Provide the [x, y] coordinate of the cell's center where the given text is located.  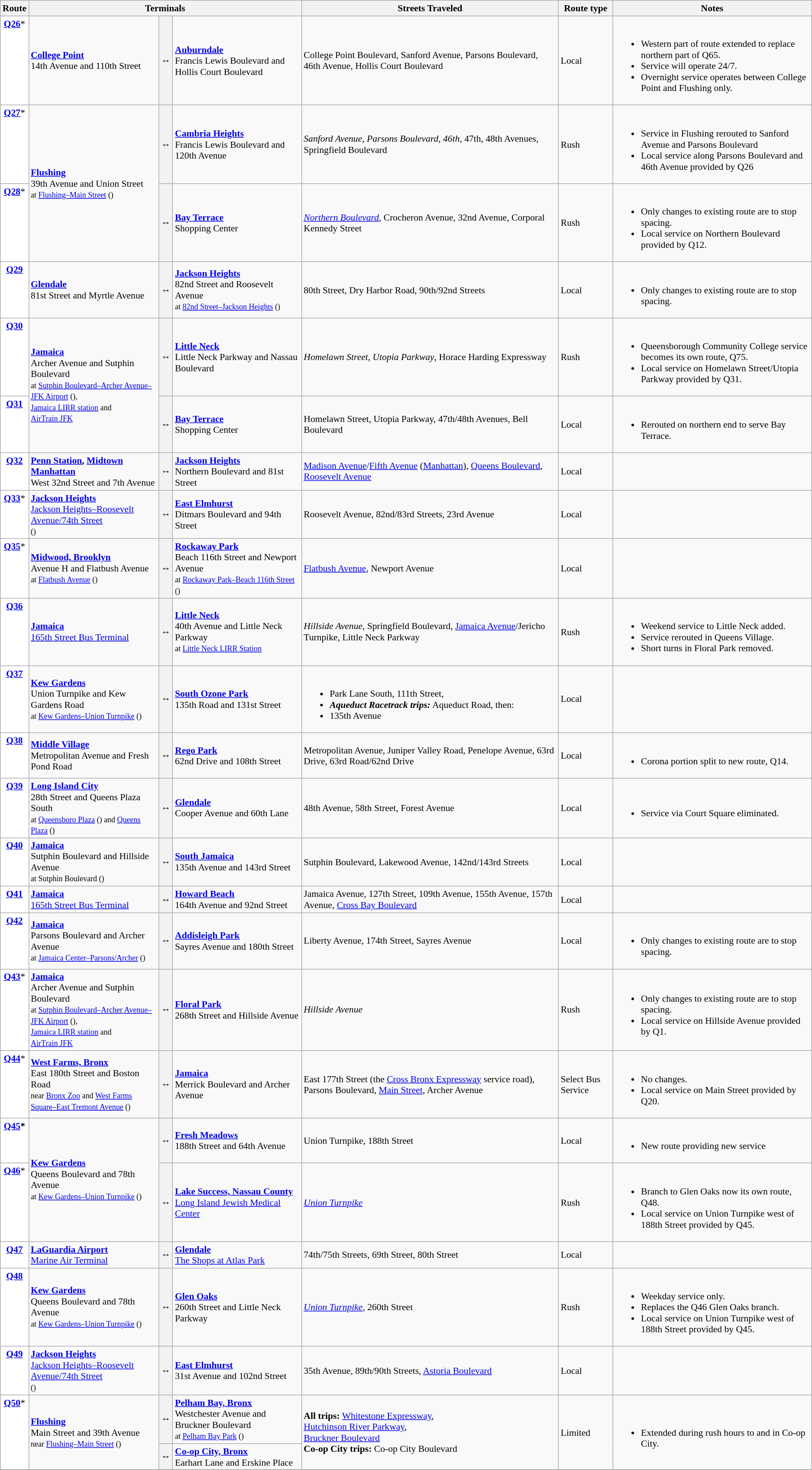
Q49 [15, 1371]
Q32 [15, 471]
Q50* [15, 1432]
LaGuardia AirportMarine Air Terminal [94, 1255]
Metropolitan Avenue, Juniper Valley Road, Penelope Avenue, 63rd Drive, 63rd Road/62nd Drive [430, 756]
Only changes to existing route are to stop spacing.Local service on Northern Boulevard provided by Q12. [712, 223]
80th Street, Dry Harbor Road, 90th/92nd Streets [430, 290]
Kew GardensUnion Turnpike and Kew Gardens Roadat Kew Gardens–Union Turnpike () [94, 699]
Cambria HeightsFrancis Lewis Boulevard and 120th Avenue [237, 145]
JamaicaParsons Boulevard and Archer Avenueat Jamaica Center–Parsons/Archer () [94, 941]
Select Bus Service [586, 1085]
Liberty Avenue, 174th Street, Sayres Avenue [430, 941]
Q48 [15, 1308]
East ElmhurstDitmars Boulevard and 94th Street [237, 515]
Q29 [15, 290]
Route type [586, 8]
Hillside Avenue, Springfield Boulevard, Jamaica Avenue/Jericho Turnpike, Little Neck Parkway [430, 632]
JamaicaSutphin Boulevard and Hillside Avenueat Sutphin Boulevard () [94, 862]
GlendaleThe Shops at Atlas Park [237, 1255]
Q45* [15, 1141]
Corona portion split to new route, Q14. [712, 756]
Q30 [15, 357]
Flatbush Avenue, Newport Avenue [430, 569]
Q28* [15, 223]
Q36 [15, 632]
Q27* [15, 145]
Northern Boulevard, Crocheron Avenue, 32nd Avenue, Corporal Kennedy Street [430, 223]
All trips: Whitestone Expressway,Hutchinson River Parkway,Bruckner BoulevardCo-op City trips: Co-op City Boulevard [430, 1432]
Rerouted on northern end to serve Bay Terrace. [712, 425]
Extended during rush hours to and in Co-op City. [712, 1432]
Madison Avenue/Fifth Avenue (Manhattan), Queens Boulevard, Roosevelt Avenue [430, 471]
Roosevelt Avenue, 82nd/83rd Streets, 23rd Avenue [430, 515]
Howard Beach164th Avenue and 92nd Street [237, 899]
Glendale81st Street and Myrtle Avenue [94, 290]
Homelawn Street, Utopia Parkway, Horace Harding Expressway [430, 357]
Sutphin Boulevard, Lakewood Avenue, 142nd/143rd Streets [430, 862]
Middle VillageMetropolitan Avenue and Fresh Pond Road [94, 756]
Co-op City, BronxEarhart Lane and Erskine Place [237, 1457]
Q44* [15, 1085]
Q47 [15, 1255]
Streets Traveled [430, 8]
Pelham Bay, BronxWestchester Avenue and Bruckner Boulevardat Pelham Bay Park () [237, 1419]
Branch to Glen Oaks now its own route, Q48.Local service on Union Turnpike west of 188th Street provided by Q45. [712, 1203]
JamaicaArcher Avenue and Sutphin Boulevardat Sutphin Boulevard–Archer Avenue–JFK Airport (),Jamaica LIRR station and AirTrain JFK [94, 1010]
East Elmhurst31st Avenue and 102nd Street [237, 1371]
JamaicaMerrick Boulevard and Archer Avenue [237, 1085]
35th Avenue, 89th/90th Streets, Astoria Boulevard [430, 1371]
Q40 [15, 862]
Limited [586, 1432]
Route [15, 8]
College Point14th Avenue and 110th Street [94, 61]
Rego Park62nd Drive and 108th Street [237, 756]
Q37 [15, 699]
Homelawn Street, Utopia Parkway, 47th/48th Avenues, Bell Boulevard [430, 425]
Jamaica165th Street Bus Terminal [94, 632]
Q26* [15, 61]
AuburndaleFrancis Lewis Boulevard and Hollis Court Boulevard [237, 61]
South Jamaica135th Avenue and 143rd Street [237, 862]
Weekday service only.Replaces the Q46 Glen Oaks branch.Local service on Union Turnpike west of 188th Street provided by Q45. [712, 1308]
Q35* [15, 569]
Jackson HeightsNorthern Boulevard and 81st Street [237, 471]
Midwood, BrooklynAvenue H and Flatbush Avenueat Flatbush Avenue () [94, 569]
Queensborough Community College service becomes its own route, Q75.Local service on Homelawn Street/Utopia Parkway provided by Q31. [712, 357]
Jamaica 165th Street Bus Terminal [94, 899]
West Farms, BronxEast 180th Street and Boston Roadnear Bronx Zoo and West Farms Square–East Tremont Avenue () [94, 1085]
Little Neck40th Avenue and Little Neck Parkwayat Little Neck LIRR Station [237, 632]
Sanford Avenue, Parsons Boulevard, 46th, 47th, 48th Avenues, Springfield Boulevard [430, 145]
Jamaica Avenue, 127th Street, 109th Avenue, 155th Avenue, 157th Avenue, Cross Bay Boulevard [430, 899]
48th Avenue, 58th Street, Forest Avenue [430, 808]
Jackson Heights82nd Street and Roosevelt Avenueat 82nd Street–Jackson Heights () [237, 290]
New route providing new service [712, 1141]
South Ozone Park 135th Road and 131st Street [237, 699]
College Point Boulevard, Sanford Avenue, Parsons Boulevard, 46th Avenue, Hollis Court Boulevard [430, 61]
Long Island City28th Street and Queens Plaza Southat Queensboro Plaza () and Queens Plaza () [94, 808]
Q41 [15, 899]
74th/75th Streets, 69th Street, 80th Street [430, 1255]
Union Turnpike, 260th Street [430, 1308]
Fresh Meadows188th Street and 64th Avenue [237, 1141]
Glen Oaks260th Street and Little Neck Parkway [237, 1308]
FlushingMain Street and 39th Avenuenear Flushing–Main Street () [94, 1432]
Service via Court Square eliminated. [712, 808]
Q31 [15, 425]
JamaicaArcher Avenue and Sutphin Boulevard at Sutphin Boulevard–Archer Avenue–JFK Airport (),Jamaica LIRR station and AirTrain JFK [94, 386]
No changes.Local service on Main Street provided by Q20. [712, 1085]
Only changes to existing route are to stop spacing.Local service on Hillside Avenue provided by Q1. [712, 1010]
Union Turnpike, 188th Street [430, 1141]
Weekend service to Little Neck added.Service rerouted in Queens Village.Short turns in Floral Park removed. [712, 632]
Q42 [15, 941]
Q39 [15, 808]
Q33* [15, 515]
Q43* [15, 1010]
GlendaleCooper Avenue and 60th Lane [237, 808]
Little Neck Little Neck Parkway and Nassau Boulevard [237, 357]
Addisleigh ParkSayres Avenue and 180th Street [237, 941]
Q38 [15, 756]
Flushing39th Avenue and Union Streetat Flushing–Main Street () [94, 184]
Service in Flushing rerouted to Sanford Avenue and Parsons BoulevardLocal service along Parsons Boulevard and 46th Avenue provided by Q26 [712, 145]
Park Lane South, 111th Street,Aqueduct Racetrack trips: Aqueduct Road, then:135th Avenue [430, 699]
Q46* [15, 1203]
Lake Success, Nassau CountyLong Island Jewish Medical Center [237, 1203]
Penn Station, Midtown ManhattanWest 32nd Street and 7th Avenue [94, 471]
Rockaway ParkBeach 116th Street and Newport Avenueat Rockaway Park–Beach 116th Street () [237, 569]
Union Turnpike [430, 1203]
Notes [712, 8]
Hillside Avenue [430, 1010]
Terminals [165, 8]
Floral Park268th Street and Hillside Avenue [237, 1010]
East 177th Street (the Cross Bronx Expressway service road), Parsons Boulevard, Main Street, Archer Avenue [430, 1085]
